Scan for the cell matching the given text and deliver its [x, y] coordinate at center. 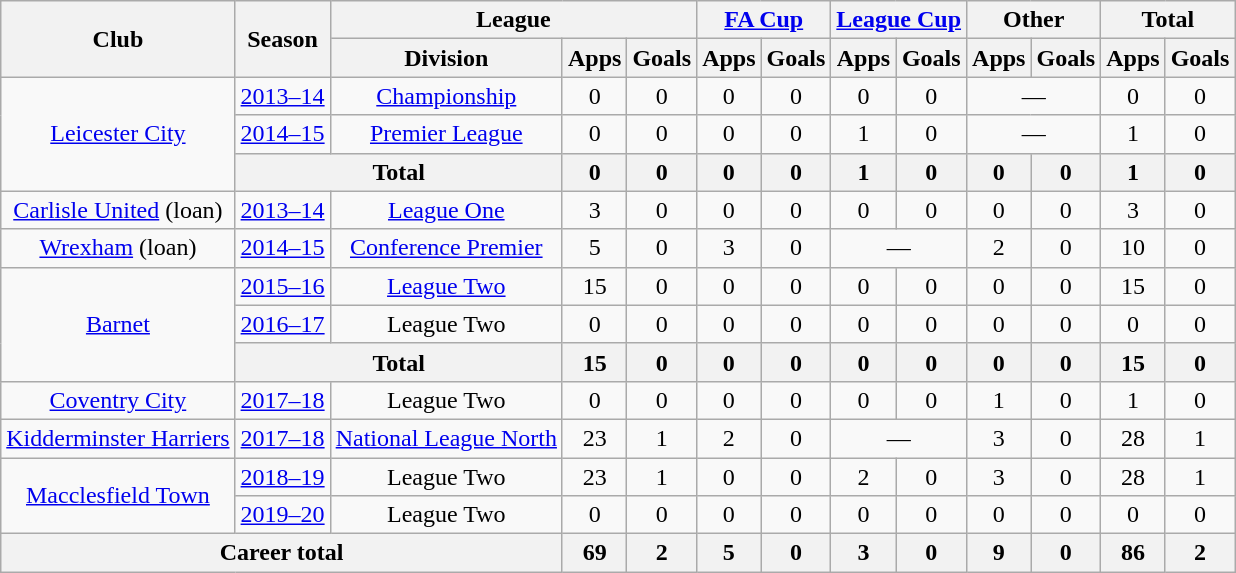
2016–17 [282, 324]
FA Cup [764, 20]
Carlisle United (loan) [118, 210]
Barnet [118, 324]
League Cup [899, 20]
2019–20 [282, 515]
Conference Premier [446, 248]
10 [1133, 248]
Kidderminster Harriers [118, 438]
Premier League [446, 134]
Division [446, 58]
9 [999, 553]
League [513, 20]
Career total [282, 553]
Macclesfield Town [118, 496]
Club [118, 39]
69 [594, 553]
2015–16 [282, 286]
Other [1034, 20]
2018–19 [282, 477]
League One [446, 210]
Leicester City [118, 134]
Wrexham (loan) [118, 248]
86 [1133, 553]
Season [282, 39]
National League North [446, 438]
Coventry City [118, 400]
Championship [446, 96]
